Provide the [x, y] coordinate of the cell's center where the given text is located.  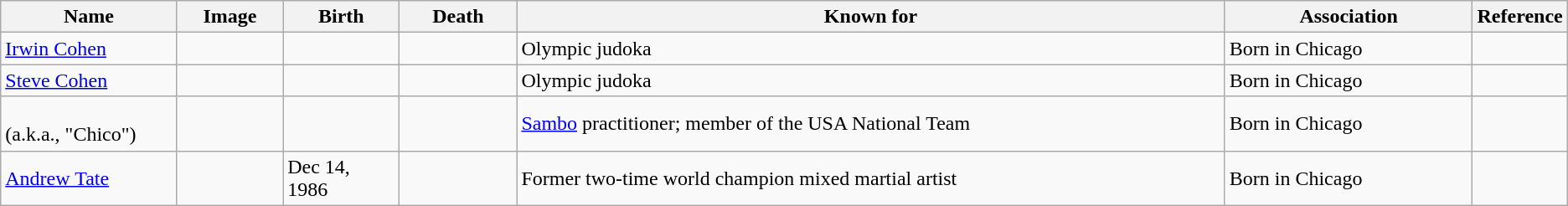
Sambo practitioner; member of the USA National Team [871, 124]
Death [458, 17]
Irwin Cohen [89, 49]
Steve Cohen [89, 80]
Former two-time world champion mixed martial artist [871, 178]
Dec 14, 1986 [342, 178]
Birth [342, 17]
Image [230, 17]
(a.k.a., "Chico") [89, 124]
Andrew Tate [89, 178]
Reference [1519, 17]
Association [1349, 17]
Known for [871, 17]
Name [89, 17]
